From the cell containing the given text, extract its center point as [x, y] coordinate. 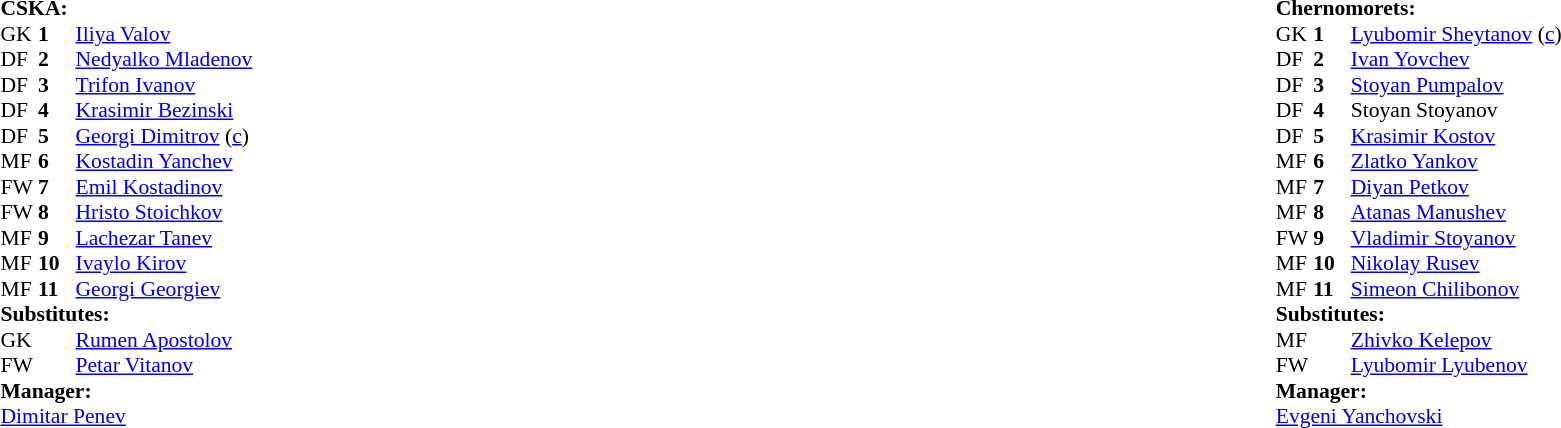
Iliya Valov [164, 34]
Georgi Georgiev [164, 289]
Substitutes: [126, 315]
Nedyalko Mladenov [164, 59]
Krasimir Bezinski [164, 111]
Trifon Ivanov [164, 85]
Petar Vitanov [164, 365]
Manager: [126, 391]
Georgi Dimitrov (c) [164, 136]
Hristo Stoichkov [164, 213]
Lachezar Tanev [164, 238]
Kostadin Yanchev [164, 161]
Emil Kostadinov [164, 187]
Rumen Apostolov [164, 340]
Ivaylo Kirov [164, 263]
